Detect which cell encompasses the target text, then output its [x, y] center coordinate. 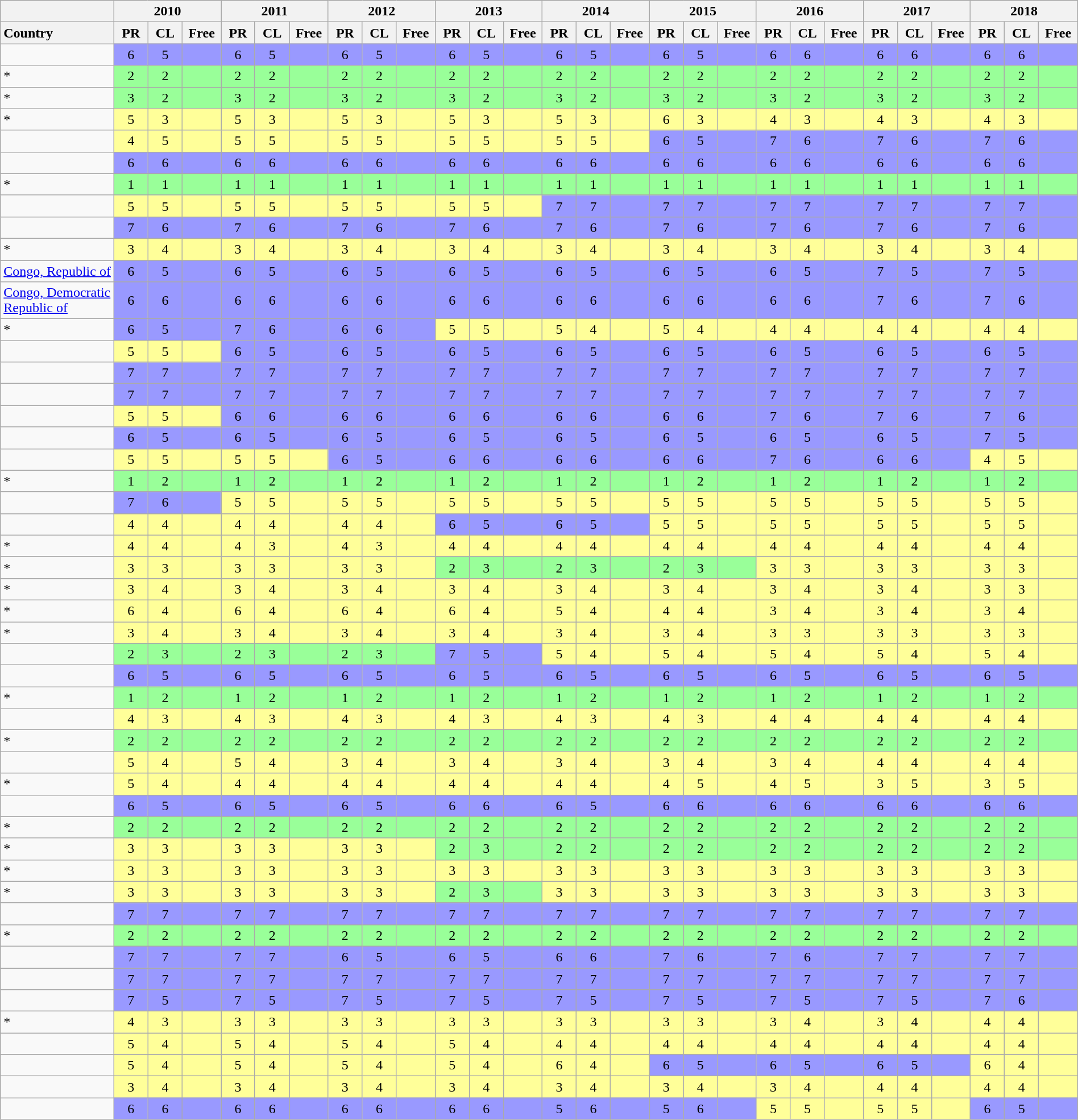
2017 [917, 11]
2015 [703, 11]
Congo, Republic of [57, 271]
2012 [382, 11]
Congo, Democratic Republic of [57, 300]
2013 [488, 11]
2018 [1025, 11]
2016 [810, 11]
2011 [275, 11]
2014 [596, 11]
Country [57, 33]
2010 [167, 11]
